Capture the cell that displays the provided text and extract its [x, y] central coordinate. 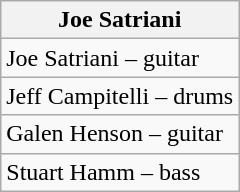
Joe Satriani [120, 20]
Galen Henson – guitar [120, 134]
Jeff Campitelli – drums [120, 96]
Joe Satriani – guitar [120, 58]
Stuart Hamm – bass [120, 172]
